Identify which cell holds the provided text, then report its [X, Y] central coordinate. 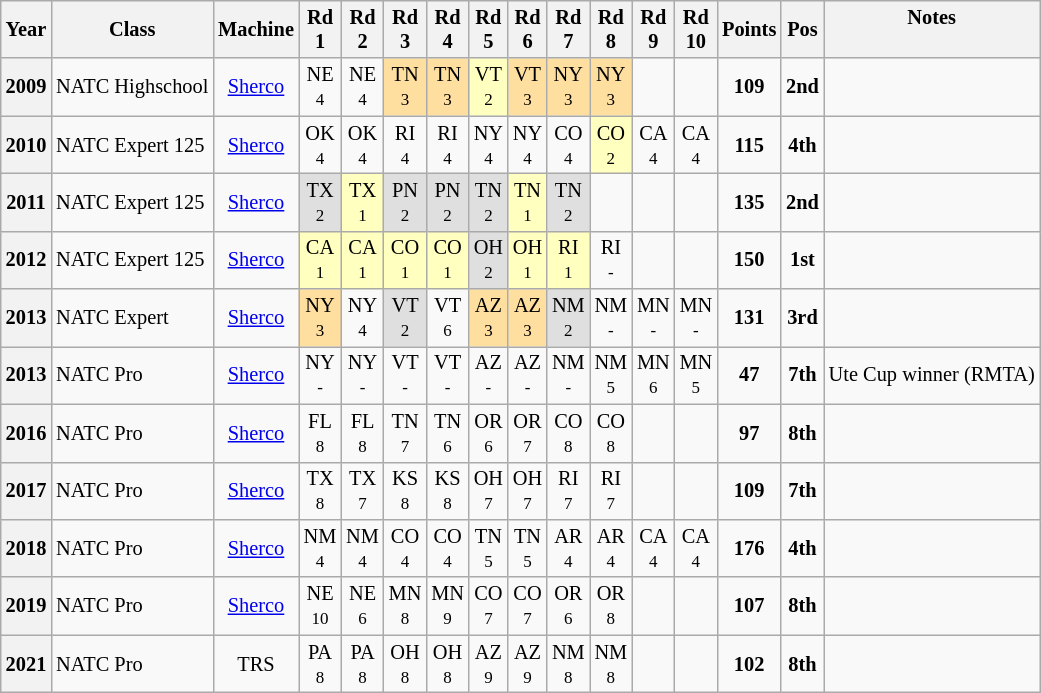
2021 [26, 664]
Rd8 [612, 29]
Rd6 [528, 29]
NE10 [320, 606]
Machine [256, 29]
TX8 [320, 491]
131 [749, 318]
2010 [26, 145]
RI1 [568, 260]
Rd7 [568, 29]
Rd9 [654, 29]
Rd4 [448, 29]
Points [749, 29]
2018 [26, 548]
TRS [256, 664]
NATC Expert [132, 318]
VT3 [528, 87]
Rd5 [488, 29]
176 [749, 548]
MN9 [448, 606]
47 [749, 375]
2019 [26, 606]
Notes [932, 29]
150 [749, 260]
2017 [26, 491]
Pos [802, 29]
MN8 [406, 606]
2016 [26, 433]
Rd2 [362, 29]
RI- [612, 260]
Ute Cup winner (RMTA) [932, 375]
Class [132, 29]
NE6 [362, 606]
OR7 [528, 433]
CO2 [612, 145]
2009 [26, 87]
2011 [26, 202]
NM5 [612, 375]
Rd3 [406, 29]
OR8 [612, 606]
97 [749, 433]
TX7 [362, 491]
VT6 [448, 318]
TN7 [406, 433]
NATC Highschool [132, 87]
TX2 [320, 202]
MN5 [696, 375]
Rd10 [696, 29]
MN6 [654, 375]
115 [749, 145]
1st [802, 260]
Year [26, 29]
NM2 [568, 318]
3rd [802, 318]
TX1 [362, 202]
2012 [26, 260]
107 [749, 606]
OH2 [488, 260]
TN1 [528, 202]
TN6 [448, 433]
135 [749, 202]
OH1 [528, 260]
102 [749, 664]
Rd1 [320, 29]
